Identify which cell holds the provided text, then report its [x, y] central coordinate. 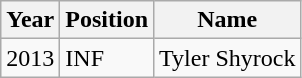
INF [107, 58]
2013 [30, 58]
Name [228, 20]
Tyler Shyrock [228, 58]
Position [107, 20]
Year [30, 20]
